Provide the (X, Y) coordinate of the cell's center where the given text is located.  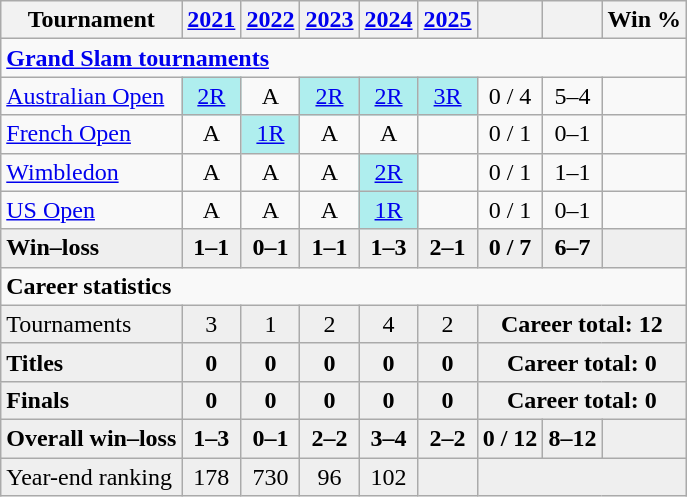
2021 (212, 20)
6–7 (572, 248)
3–4 (388, 438)
2025 (448, 20)
Tournament (92, 20)
Career statistics (344, 286)
French Open (92, 134)
Career total: 12 (582, 324)
1 (270, 324)
Overall win–loss (92, 438)
Win % (644, 20)
3R (448, 96)
Titles (92, 362)
8–12 (572, 438)
5–4 (572, 96)
US Open (92, 210)
2–1 (448, 248)
2024 (388, 20)
2023 (330, 20)
Grand Slam tournaments (344, 58)
0 / 12 (510, 438)
730 (270, 477)
178 (212, 477)
Finals (92, 400)
Australian Open (92, 96)
96 (330, 477)
2022 (270, 20)
102 (388, 477)
Wimbledon (92, 172)
Win–loss (92, 248)
4 (388, 324)
0 / 7 (510, 248)
3 (212, 324)
0 / 4 (510, 96)
Year-end ranking (92, 477)
Tournaments (92, 324)
